Scan for the cell matching the given text and deliver its (x, y) coordinate at center. 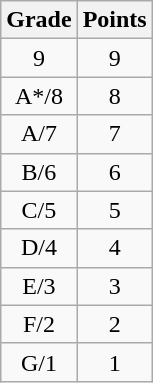
C/5 (39, 210)
G/1 (39, 362)
7 (114, 134)
8 (114, 96)
A*/8 (39, 96)
D/4 (39, 248)
B/6 (39, 172)
3 (114, 286)
F/2 (39, 324)
4 (114, 248)
6 (114, 172)
Points (114, 20)
1 (114, 362)
E/3 (39, 286)
Grade (39, 20)
2 (114, 324)
A/7 (39, 134)
5 (114, 210)
